Output the (x, y) coordinate of the center of the cell containing the given text.  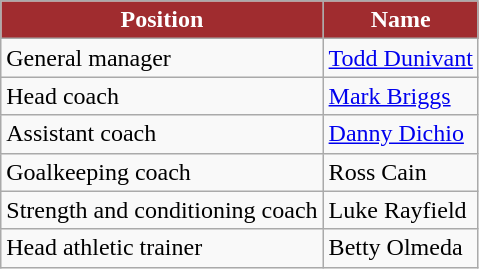
Luke Rayfield (400, 210)
Position (162, 20)
General manager (162, 58)
Head athletic trainer (162, 248)
Strength and conditioning coach (162, 210)
Goalkeeping coach (162, 172)
Todd Dunivant (400, 58)
Ross Cain (400, 172)
Danny Dichio (400, 134)
Assistant coach (162, 134)
Head coach (162, 96)
Name (400, 20)
Mark Briggs (400, 96)
Betty Olmeda (400, 248)
